Pinpoint the cell where the given text exists, returning its (x, y) midpoint coordinate. 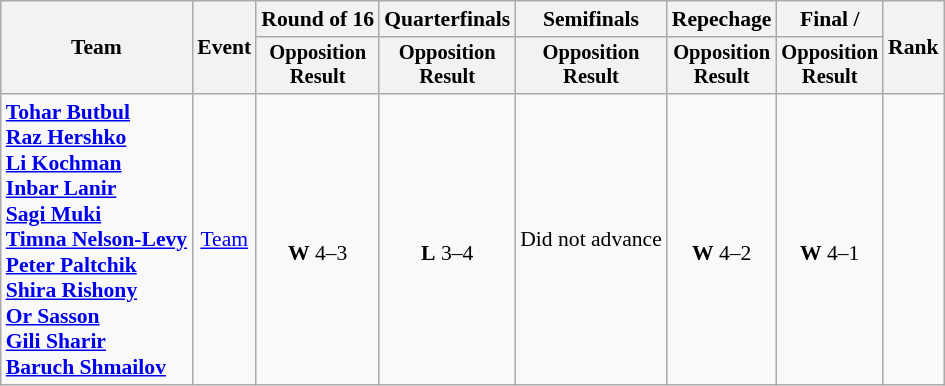
Semifinals (591, 19)
L 3–4 (447, 240)
Event (224, 48)
Tohar ButbulRaz HershkoLi KochmanInbar LanirSagi MukiTimna Nelson-LevyPeter PaltchikShira RishonyOr SassonGili SharirBaruch Shmailov (96, 240)
W 4–2 (722, 240)
Final / (830, 19)
Did not advance (591, 240)
Quarterfinals (447, 19)
Rank (914, 48)
Repechage (722, 19)
Round of 16 (318, 19)
W 4–3 (318, 240)
W 4–1 (830, 240)
